Return [X, Y] of the center of cell containing provided text 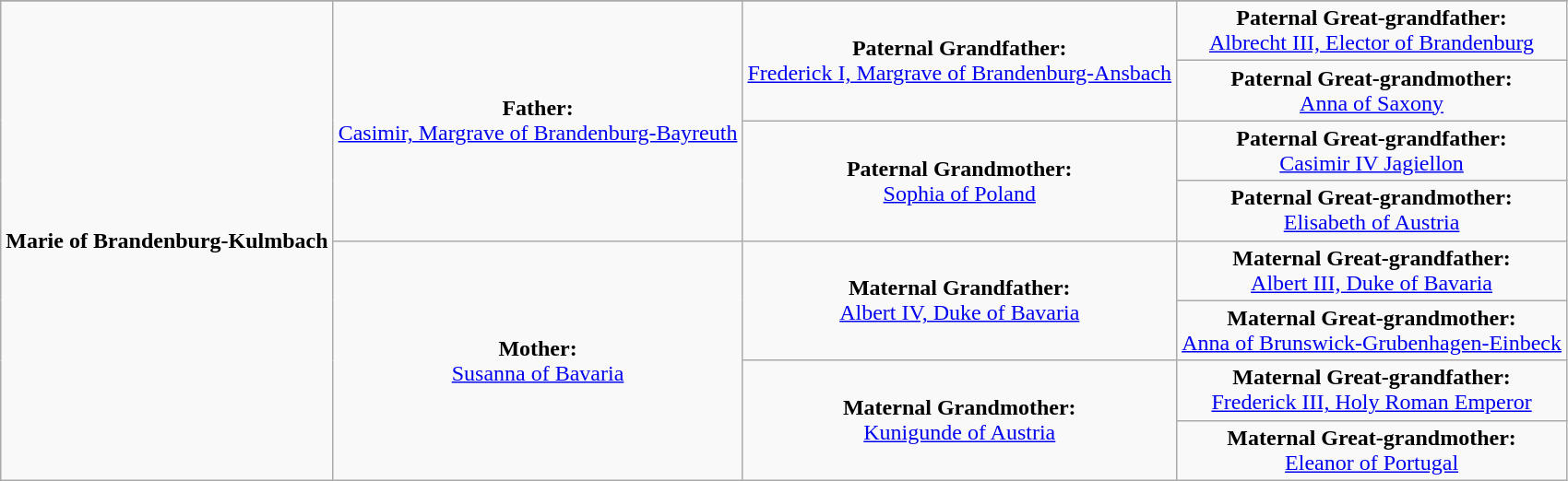
Paternal Grandmother:Sophia of Poland [959, 181]
Maternal Great-grandmother:Eleanor of Portugal [1372, 450]
Paternal Great-grandmother:Elisabeth of Austria [1372, 210]
Paternal Great-grandfather:Casimir IV Jagiellon [1372, 151]
Paternal Grandfather:Frederick I, Margrave of Brandenburg-Ansbach [959, 61]
Maternal Great-grandfather:Frederick III, Holy Roman Emperor [1372, 391]
Maternal Grandmother:Kunigunde of Austria [959, 420]
Paternal Great-grandmother:Anna of Saxony [1372, 90]
Marie of Brandenburg-Kulmbach [167, 240]
Father:Casimir, Margrave of Brandenburg-Bayreuth [538, 121]
Maternal Great-grandfather:Albert III, Duke of Bavaria [1372, 271]
Maternal Grandfather:Albert IV, Duke of Bavaria [959, 300]
Paternal Great-grandfather:Albrecht III, Elector of Brandenburg [1372, 31]
Maternal Great-grandmother:Anna of Brunswick-Grubenhagen-Einbeck [1372, 330]
Mother:Susanna of Bavaria [538, 360]
